Return (X, Y) of the center of cell containing provided text 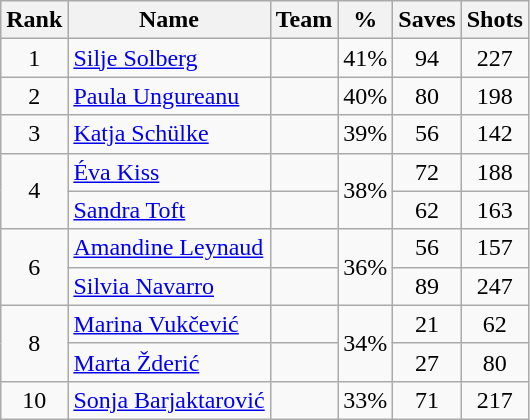
36% (366, 267)
227 (494, 58)
6 (34, 267)
71 (427, 400)
Amandine Leynaud (169, 248)
8 (34, 343)
% (366, 20)
163 (494, 210)
Marta Žderić (169, 362)
Marina Vukčević (169, 324)
41% (366, 58)
Éva Kiss (169, 172)
Silvia Navarro (169, 286)
142 (494, 134)
Saves (427, 20)
89 (427, 286)
157 (494, 248)
21 (427, 324)
Sonja Barjaktarović (169, 400)
Sandra Toft (169, 210)
33% (366, 400)
1 (34, 58)
4 (34, 191)
217 (494, 400)
247 (494, 286)
39% (366, 134)
2 (34, 96)
198 (494, 96)
27 (427, 362)
Rank (34, 20)
Shots (494, 20)
34% (366, 343)
72 (427, 172)
Team (304, 20)
40% (366, 96)
Name (169, 20)
10 (34, 400)
188 (494, 172)
38% (366, 191)
94 (427, 58)
Katja Schülke (169, 134)
Paula Ungureanu (169, 96)
Silje Solberg (169, 58)
3 (34, 134)
